Extract the [X, Y] coordinate from the center of the cell holding the provided text.  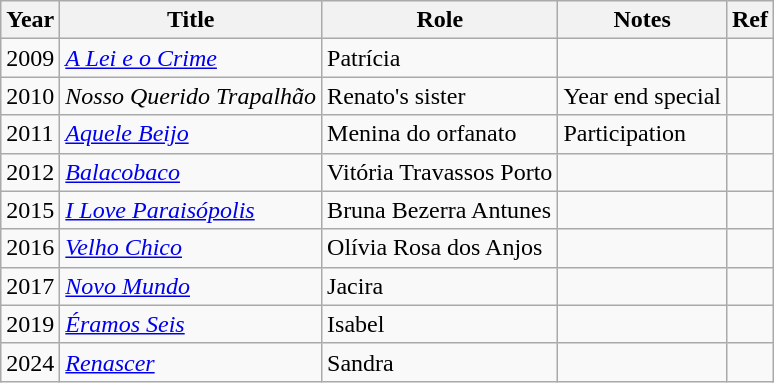
Éramos Seis [191, 324]
Bruna Bezerra Antunes [440, 210]
2016 [30, 248]
Balacobaco [191, 172]
Jacira [440, 286]
2010 [30, 96]
Menina do orfanato [440, 134]
Participation [642, 134]
Aquele Beijo [191, 134]
Title [191, 20]
2015 [30, 210]
Nosso Querido Trapalhão [191, 96]
Velho Chico [191, 248]
2024 [30, 362]
Renascer [191, 362]
Year end special [642, 96]
Role [440, 20]
Notes [642, 20]
2012 [30, 172]
2011 [30, 134]
I Love Paraisópolis [191, 210]
Vitória Travassos Porto [440, 172]
Novo Mundo [191, 286]
Isabel [440, 324]
Patrícia [440, 58]
Sandra [440, 362]
2019 [30, 324]
2009 [30, 58]
Olívia Rosa dos Anjos [440, 248]
Ref [750, 20]
2017 [30, 286]
Year [30, 20]
A Lei e o Crime [191, 58]
Renato's sister [440, 96]
